Scan for the cell matching the given text and deliver its [X, Y] coordinate at center. 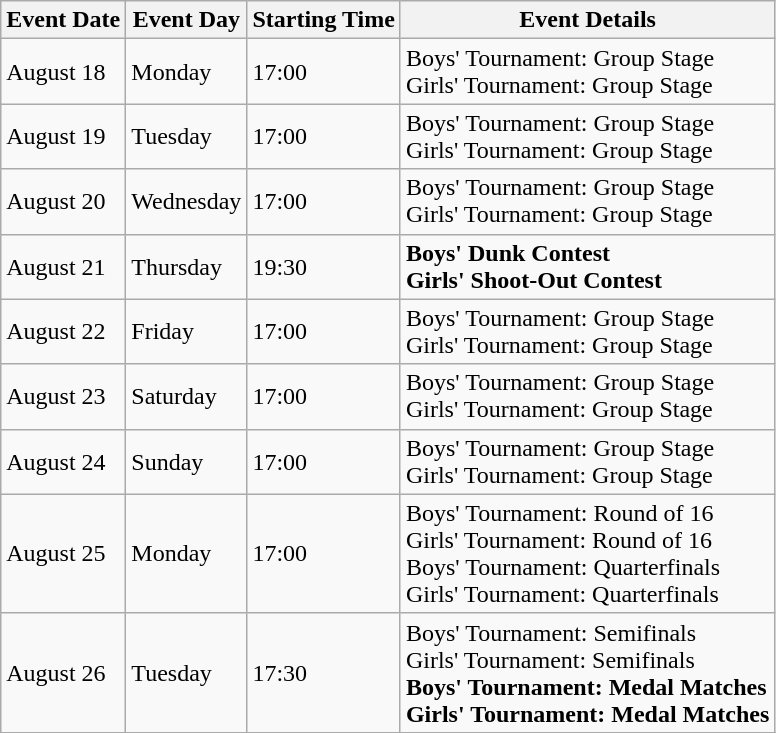
August 24 [64, 462]
Saturday [186, 396]
August 18 [64, 72]
Event Details [587, 20]
19:30 [324, 266]
August 19 [64, 136]
August 23 [64, 396]
Thursday [186, 266]
August 25 [64, 554]
Wednesday [186, 202]
17:30 [324, 672]
August 26 [64, 672]
August 20 [64, 202]
Starting Time [324, 20]
Friday [186, 332]
Boys' Tournament: Round of 16 Girls' Tournament: Round of 16 Boys' Tournament: Quarterfinals Girls' Tournament: Quarterfinals [587, 554]
Boys' Tournament: Semifinals Girls' Tournament: Semifinals Boys' Tournament: Medal Matches Girls' Tournament: Medal Matches [587, 672]
Sunday [186, 462]
Event Date [64, 20]
Boys' Dunk ContestGirls' Shoot-Out Contest [587, 266]
August 22 [64, 332]
August 21 [64, 266]
Event Day [186, 20]
